Provide the [x, y] coordinate of the cell's center where the given text is located.  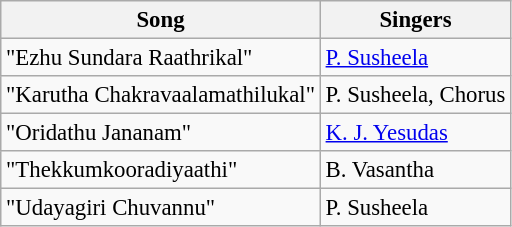
B. Vasantha [415, 170]
"Oridathu Jananam" [161, 133]
"Thekkumkooradiyaathi" [161, 170]
Singers [415, 20]
K. J. Yesudas [415, 133]
"Ezhu Sundara Raathrikal" [161, 58]
"Karutha Chakravaalamathilukal" [161, 95]
Song [161, 20]
"Udayagiri Chuvannu" [161, 208]
P. Susheela, Chorus [415, 95]
